Output the [x, y] coordinate of the center of the cell containing the given text.  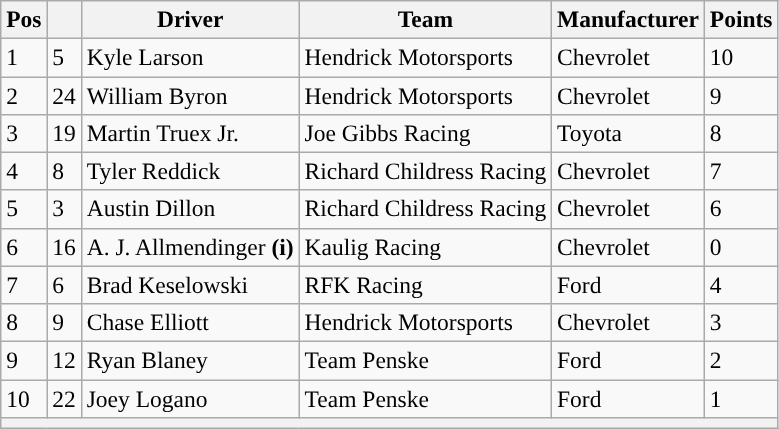
Points [741, 19]
22 [64, 398]
Brad Keselowski [190, 285]
Driver [190, 19]
A. J. Allmendinger (i) [190, 247]
Martin Truex Jr. [190, 133]
Joey Logano [190, 398]
Kyle Larson [190, 57]
William Byron [190, 95]
24 [64, 95]
Austin Dillon [190, 209]
12 [64, 360]
Team [425, 19]
Pos [24, 19]
Toyota [628, 133]
19 [64, 133]
Ryan Blaney [190, 360]
Kaulig Racing [425, 247]
Joe Gibbs Racing [425, 133]
Tyler Reddick [190, 171]
Chase Elliott [190, 322]
16 [64, 247]
RFK Racing [425, 285]
Manufacturer [628, 19]
0 [741, 247]
